For the text-containing cell, return its midpoint in (X, Y) coordinate format. 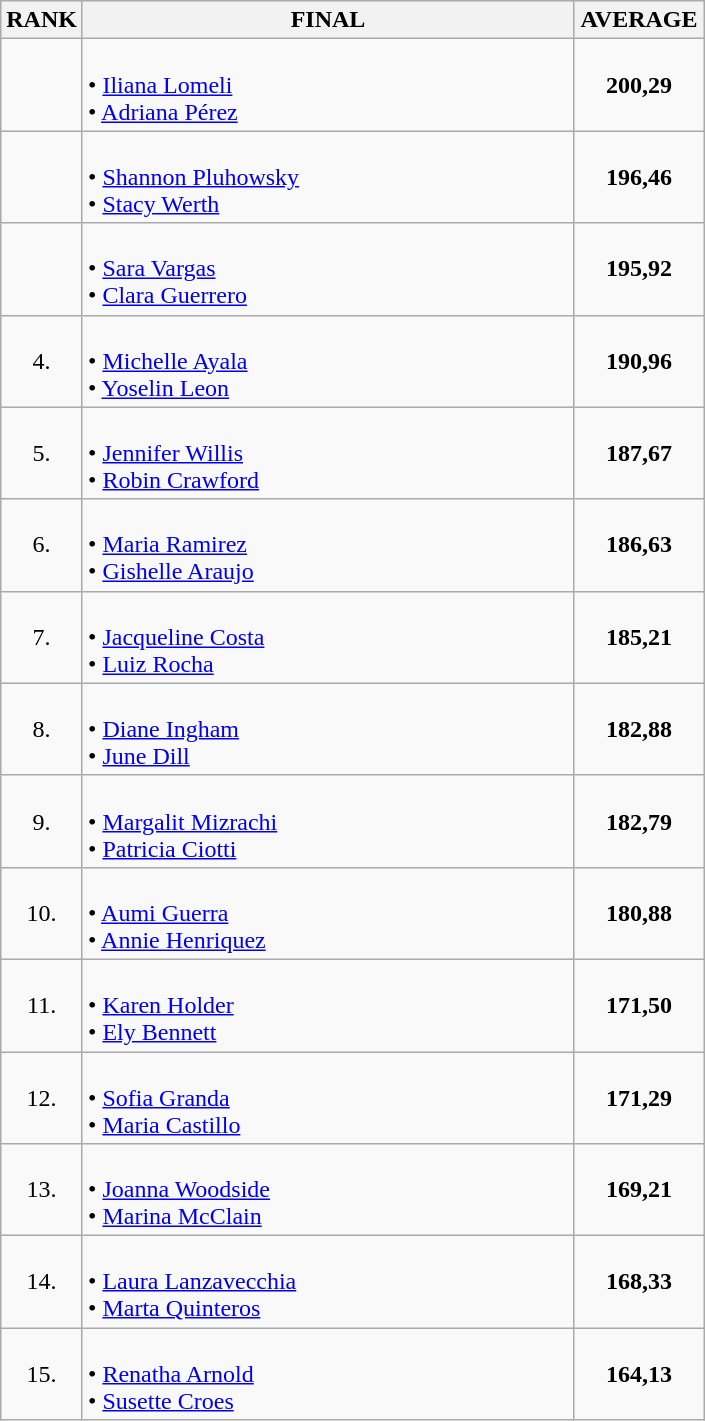
15. (42, 1374)
• Sara Vargas• Clara Guerrero (328, 269)
• Sofia Granda• Maria Castillo (328, 1098)
• Joanna Woodside• Marina McClain (328, 1190)
10. (42, 913)
195,92 (640, 269)
• Margalit Mizrachi• Patricia Ciotti (328, 821)
169,21 (640, 1190)
• Iliana Lomeli• Adriana Pérez (328, 85)
• Jennifer Willis• Robin Crawford (328, 453)
5. (42, 453)
190,96 (640, 361)
9. (42, 821)
4. (42, 361)
• Shannon Pluhowsky• Stacy Werth (328, 177)
180,88 (640, 913)
AVERAGE (640, 20)
182,79 (640, 821)
RANK (42, 20)
200,29 (640, 85)
• Diane Ingham• June Dill (328, 729)
171,50 (640, 1005)
• Karen Holder• Ely Bennett (328, 1005)
12. (42, 1098)
187,67 (640, 453)
168,33 (640, 1282)
FINAL (328, 20)
8. (42, 729)
186,63 (640, 545)
• Aumi Guerra• Annie Henriquez (328, 913)
• Jacqueline Costa• Luiz Rocha (328, 637)
• Michelle Ayala• Yoselin Leon (328, 361)
11. (42, 1005)
13. (42, 1190)
• Maria Ramirez• Gishelle Araujo (328, 545)
196,46 (640, 177)
6. (42, 545)
164,13 (640, 1374)
14. (42, 1282)
• Renatha Arnold• Susette Croes (328, 1374)
185,21 (640, 637)
182,88 (640, 729)
• Laura Lanzavecchia• Marta Quinteros (328, 1282)
7. (42, 637)
171,29 (640, 1098)
